Extract the (X, Y) coordinate from the center of the cell holding the provided text.  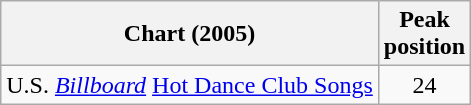
24 (424, 85)
Chart (2005) (190, 34)
Peakposition (424, 34)
U.S. Billboard Hot Dance Club Songs (190, 85)
